Return (X, Y) of the center of cell containing provided text 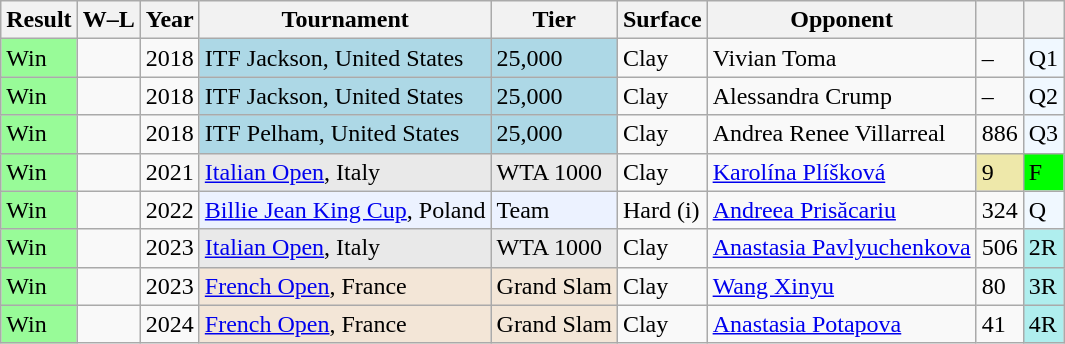
506 (1000, 248)
Opponent (842, 20)
9 (1000, 172)
80 (1000, 286)
Q1 (1043, 58)
Q (1043, 210)
Result (39, 20)
Q2 (1043, 96)
Alessandra Crump (842, 96)
886 (1000, 134)
41 (1000, 324)
2024 (170, 324)
Anastasia Potapova (842, 324)
Andrea Renee Villarreal (842, 134)
Year (170, 20)
Billie Jean King Cup, Poland (345, 210)
324 (1000, 210)
4R (1043, 324)
Q3 (1043, 134)
3R (1043, 286)
2022 (170, 210)
Tier (554, 20)
Wang Xinyu (842, 286)
Surface (662, 20)
W–L (108, 20)
Andreea Prisăcariu (842, 210)
Karolína Plíšková (842, 172)
Tournament (345, 20)
Team (554, 210)
Vivian Toma (842, 58)
F (1043, 172)
ITF Pelham, United States (345, 134)
2R (1043, 248)
Anastasia Pavlyuchenkova (842, 248)
Hard (i) (662, 210)
2021 (170, 172)
